Extract the [X, Y] coordinate from the center of the cell holding the provided text.  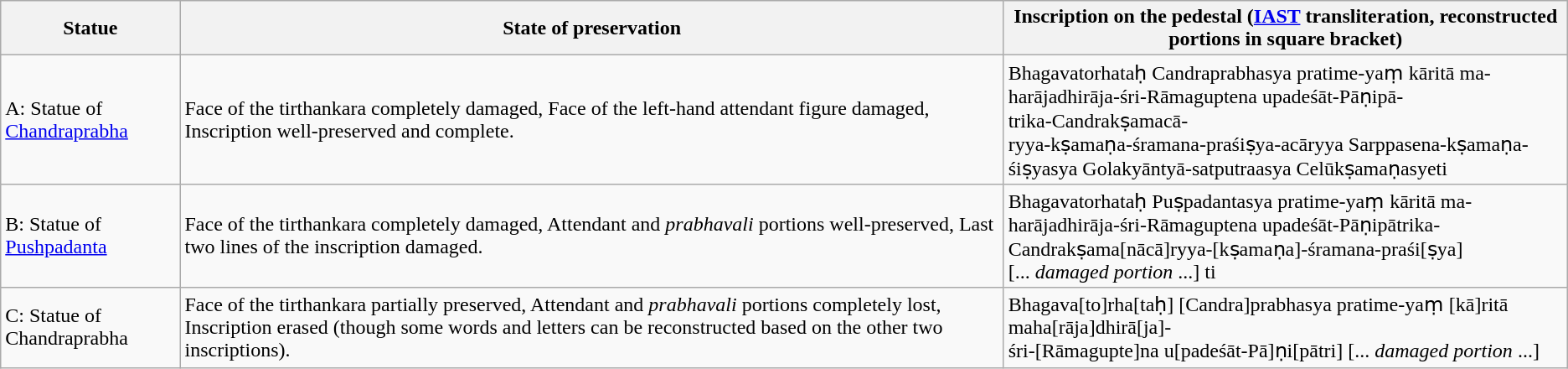
C: Statue of Chandraprabha [90, 327]
Face of the tirthankara completely damaged, Attendant and prabhavali portions well-preserved, Last two lines of the inscription damaged. [591, 236]
A: Statue of Chandraprabha [90, 120]
Bhagava[to]rha[taḥ] [Candra]prabhasya pratime-yaṃ [kā]ritā maha[rāja]dhirā[ja]-śri-[Rāmagupte]na u[padeśāt-Pā]ṇi[pātri] [... damaged portion ...] [1285, 327]
Face of the tirthankara completely damaged, Face of the left-hand attendant figure damaged, Inscription well-preserved and complete. [591, 120]
B: Statue of Pushpadanta [90, 236]
State of preservation [591, 29]
Inscription on the pedestal (IAST transliteration, reconstructed portions in square bracket) [1285, 29]
Statue [90, 29]
